Pinpoint the cell where the given text exists, returning its [X, Y] midpoint coordinate. 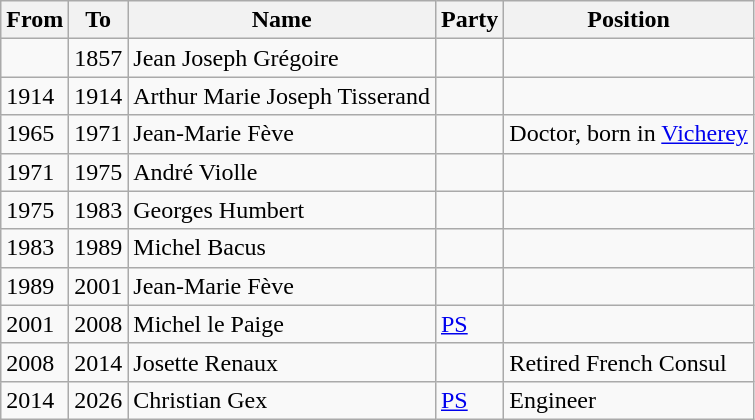
Retired French Consul [628, 362]
2026 [98, 400]
Name [282, 20]
1857 [98, 58]
Doctor, born in Vicherey [628, 134]
André Violle [282, 172]
Arthur Marie Joseph Tisserand [282, 96]
Michel Bacus [282, 248]
From [35, 20]
Position [628, 20]
To [98, 20]
Josette Renaux [282, 362]
Michel le Paige [282, 324]
1965 [35, 134]
Engineer [628, 400]
Georges Humbert [282, 210]
Party [469, 20]
Jean Joseph Grégoire [282, 58]
Christian Gex [282, 400]
